Capture the cell that displays the provided text and extract its [X, Y] central coordinate. 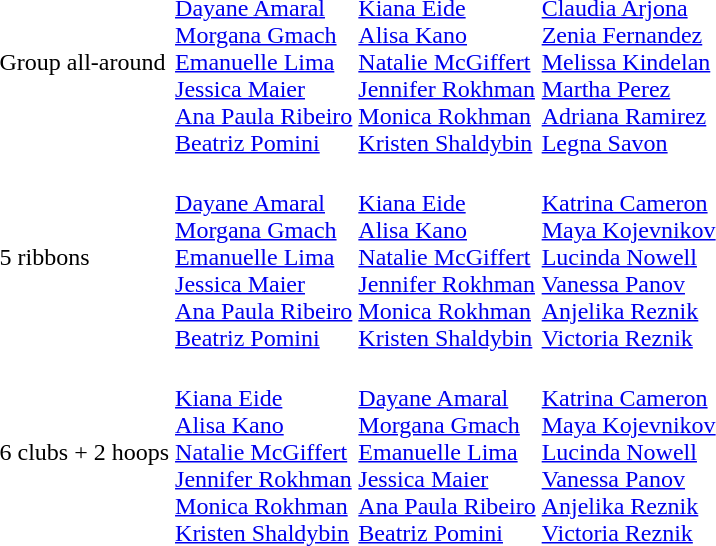
Dayane AmaralMorgana GmachEmanuelle LimaJessica MaierAna Paula RibeiroBeatriz Pomini [264, 257]
Kiana EideAlisa KanoNatalie McGiffertJennifer RokhmanMonica RokhmanKristen Shaldybin [447, 257]
